Search for the cell housing the specified text and yield its (x, y) center coordinate. 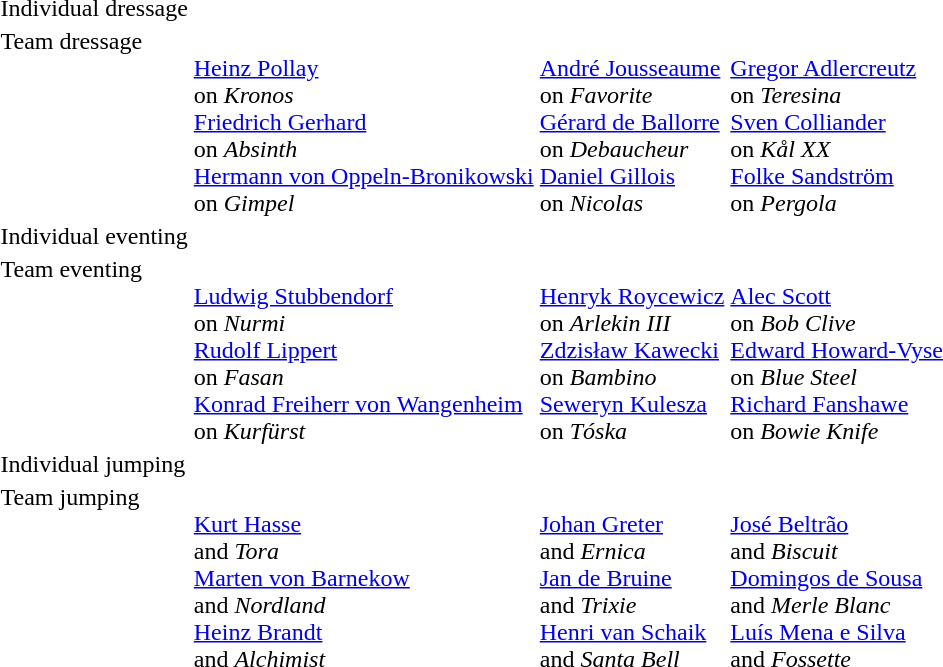
Heinz Pollay on Kronos Friedrich Gerhard on Absinth Hermann von Oppeln-Bronikowski on Gimpel (364, 122)
André Jousseaume on Favorite Gérard de Ballorre on Debaucheur Daniel Gillois on Nicolas (632, 122)
Henryk Roycewicz on Arlekin III Zdzisław Kawecki on Bambino Seweryn Kulesza on Tóska (632, 350)
Ludwig Stubbendorf on Nurmi Rudolf Lippert on Fasan Konrad Freiherr von Wangenheim on Kurfürst (364, 350)
